Return [X, Y] of the center of cell containing provided text 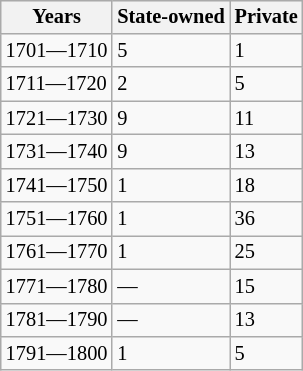
1731—1740 [57, 152]
11 [266, 118]
15 [266, 286]
Years [57, 17]
1701—1710 [57, 51]
36 [266, 219]
2 [170, 84]
1761—1770 [57, 253]
1711—1720 [57, 84]
1721—1730 [57, 118]
Private [266, 17]
18 [266, 185]
1791—1800 [57, 354]
1741—1750 [57, 185]
1781—1790 [57, 320]
State-owned [170, 17]
1751—1760 [57, 219]
25 [266, 253]
1771—1780 [57, 286]
